Search for the cell housing the specified text and yield its [x, y] center coordinate. 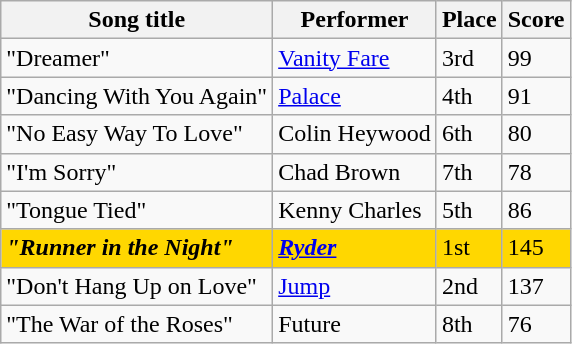
78 [536, 172]
"I'm Sorry" [137, 172]
Kenny Charles [355, 210]
76 [536, 324]
Song title [137, 20]
"The War of the Roses" [137, 324]
86 [536, 210]
2nd [469, 286]
7th [469, 172]
Colin Heywood [355, 134]
Score [536, 20]
99 [536, 58]
145 [536, 248]
Jump [355, 286]
8th [469, 324]
"Dancing With You Again" [137, 96]
5th [469, 210]
Ryder [355, 248]
80 [536, 134]
"Don't Hang Up on Love" [137, 286]
3rd [469, 58]
"Tongue Tied" [137, 210]
"No Easy Way To Love" [137, 134]
Future [355, 324]
Palace [355, 96]
Chad Brown [355, 172]
4th [469, 96]
"Runner in the Night" [137, 248]
"Dreamer" [137, 58]
1st [469, 248]
Place [469, 20]
6th [469, 134]
137 [536, 286]
Vanity Fare [355, 58]
91 [536, 96]
Performer [355, 20]
